Pinpoint the cell where the given text exists, returning its [X, Y] midpoint coordinate. 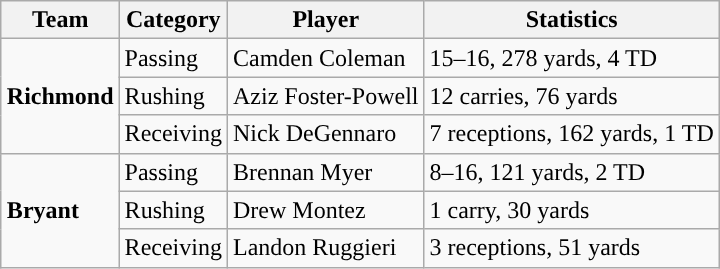
15–16, 278 yards, 4 TD [572, 58]
Aziz Foster-Powell [326, 96]
Statistics [572, 20]
Brennan Myer [326, 172]
Category [173, 20]
Richmond [60, 96]
Nick DeGennaro [326, 134]
Landon Ruggieri [326, 248]
1 carry, 30 yards [572, 210]
Bryant [60, 210]
Team [60, 20]
7 receptions, 162 yards, 1 TD [572, 134]
3 receptions, 51 yards [572, 248]
12 carries, 76 yards [572, 96]
8–16, 121 yards, 2 TD [572, 172]
Camden Coleman [326, 58]
Player [326, 20]
Drew Montez [326, 210]
